From the cell containing the given text, extract its center point as [X, Y] coordinate. 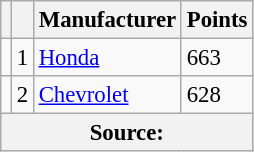
1 [22, 58]
Manufacturer [107, 20]
628 [216, 95]
Chevrolet [107, 95]
Source: [127, 133]
Points [216, 20]
663 [216, 58]
2 [22, 95]
Honda [107, 58]
